Scan for the cell matching the given text and deliver its [x, y] coordinate at center. 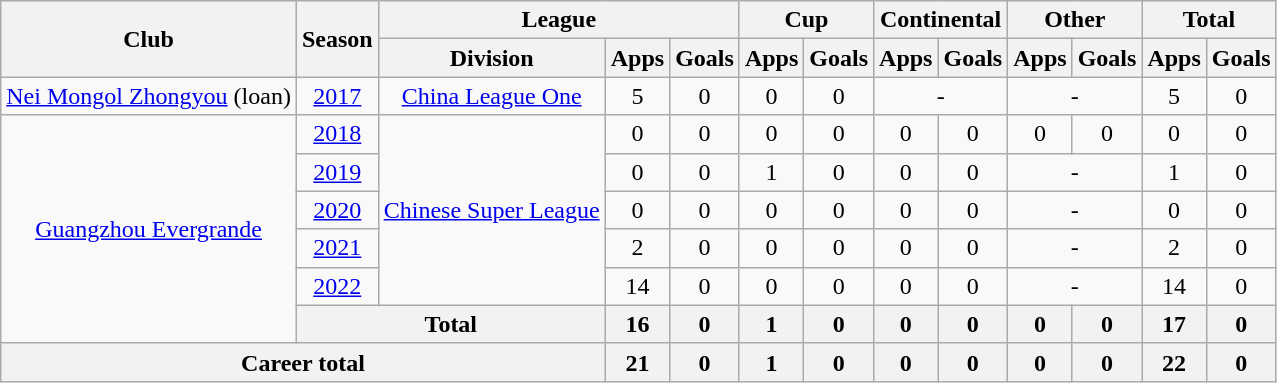
Other [1075, 20]
Division [492, 58]
2018 [337, 134]
League [558, 20]
Guangzhou Evergrande [149, 229]
22 [1174, 362]
Club [149, 39]
2021 [337, 248]
Season [337, 39]
2017 [337, 96]
2019 [337, 172]
2022 [337, 286]
16 [637, 324]
Chinese Super League [492, 210]
Cup [806, 20]
China League One [492, 96]
Nei Mongol Zhongyou (loan) [149, 96]
17 [1174, 324]
21 [637, 362]
Continental [941, 20]
Career total [303, 362]
2020 [337, 210]
